Detect which cell encompasses the target text, then output its [x, y] center coordinate. 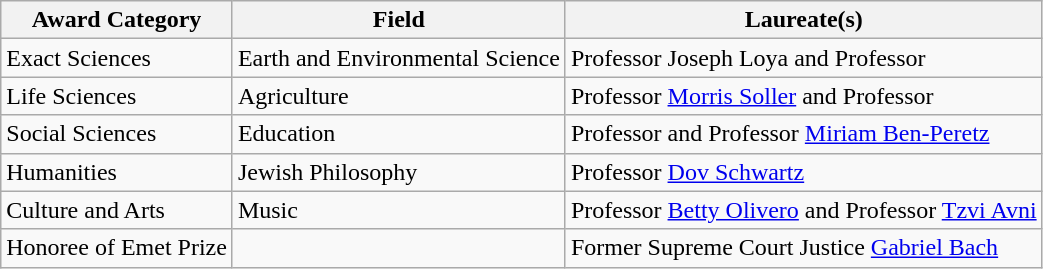
Earth and Environmental Science [398, 58]
Social Sciences [117, 134]
Award Category [117, 20]
Exact Sciences [117, 58]
Professor Joseph Loya and Professor [804, 58]
Music [398, 210]
Jewish Philosophy [398, 172]
Honoree of Emet Prize [117, 248]
Culture and Arts [117, 210]
Former Supreme Court Justice Gabriel Bach [804, 248]
Professor Morris Soller and Professor [804, 96]
Agriculture [398, 96]
Professor Dov Schwartz [804, 172]
Humanities [117, 172]
Professor Betty Olivero and Professor Tzvi Avni [804, 210]
Laureate(s) [804, 20]
Life Sciences [117, 96]
Education [398, 134]
Field [398, 20]
Professor and Professor Miriam Ben-Peretz [804, 134]
